Extract the [x, y] coordinate from the center of the cell holding the provided text.  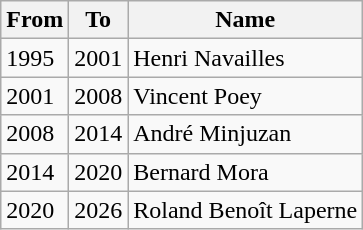
2026 [98, 210]
From [35, 20]
Bernard Mora [246, 172]
To [98, 20]
Henri Navailles [246, 58]
Name [246, 20]
Roland Benoît Laperne [246, 210]
André Minjuzan [246, 134]
1995 [35, 58]
Vincent Poey [246, 96]
